From the cell containing the given text, extract its center point as (X, Y) coordinate. 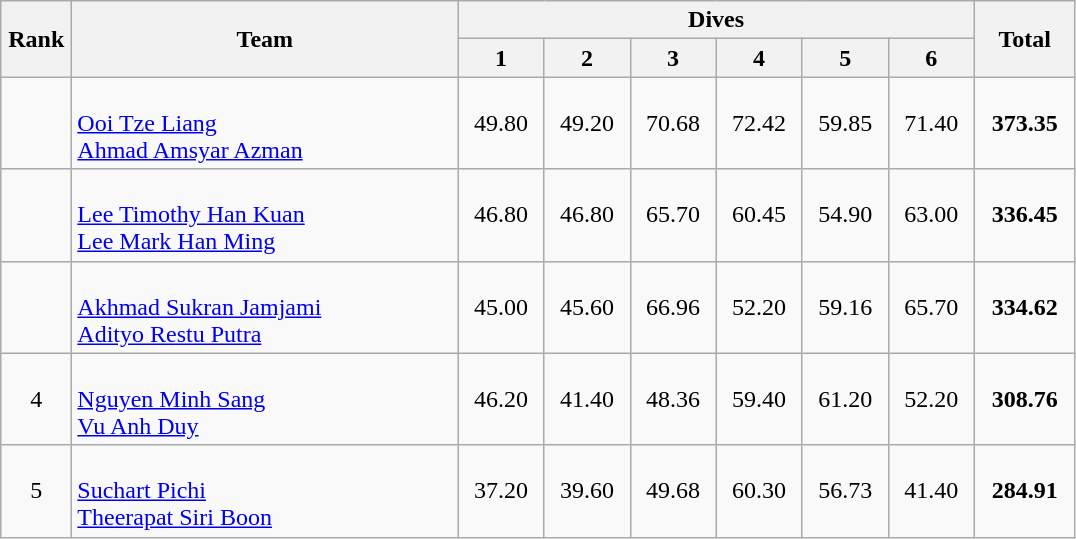
61.20 (845, 399)
39.60 (587, 491)
59.16 (845, 307)
60.30 (759, 491)
45.60 (587, 307)
37.20 (501, 491)
3 (673, 58)
70.68 (673, 123)
284.91 (1024, 491)
56.73 (845, 491)
59.40 (759, 399)
Total (1024, 39)
72.42 (759, 123)
71.40 (931, 123)
59.85 (845, 123)
Suchart PichiTheerapat Siri Boon (265, 491)
336.45 (1024, 215)
63.00 (931, 215)
49.80 (501, 123)
46.20 (501, 399)
Lee Timothy Han KuanLee Mark Han Ming (265, 215)
49.20 (587, 123)
6 (931, 58)
373.35 (1024, 123)
2 (587, 58)
Team (265, 39)
45.00 (501, 307)
54.90 (845, 215)
49.68 (673, 491)
Akhmad Sukran JamjamiAdityo Restu Putra (265, 307)
Ooi Tze LiangAhmad Amsyar Azman (265, 123)
Rank (36, 39)
66.96 (673, 307)
48.36 (673, 399)
308.76 (1024, 399)
Nguyen Minh SangVu Anh Duy (265, 399)
60.45 (759, 215)
334.62 (1024, 307)
Dives (716, 20)
1 (501, 58)
